Return [x, y] of the center of cell containing provided text 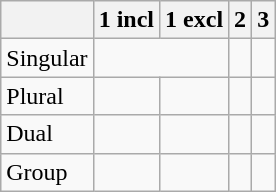
2 [240, 20]
Group [47, 172]
Singular [47, 58]
1 excl [194, 20]
3 [264, 20]
Dual [47, 134]
1 incl [126, 20]
Plural [47, 96]
